Locate the cell with the specified text and output its (X, Y) center coordinate. 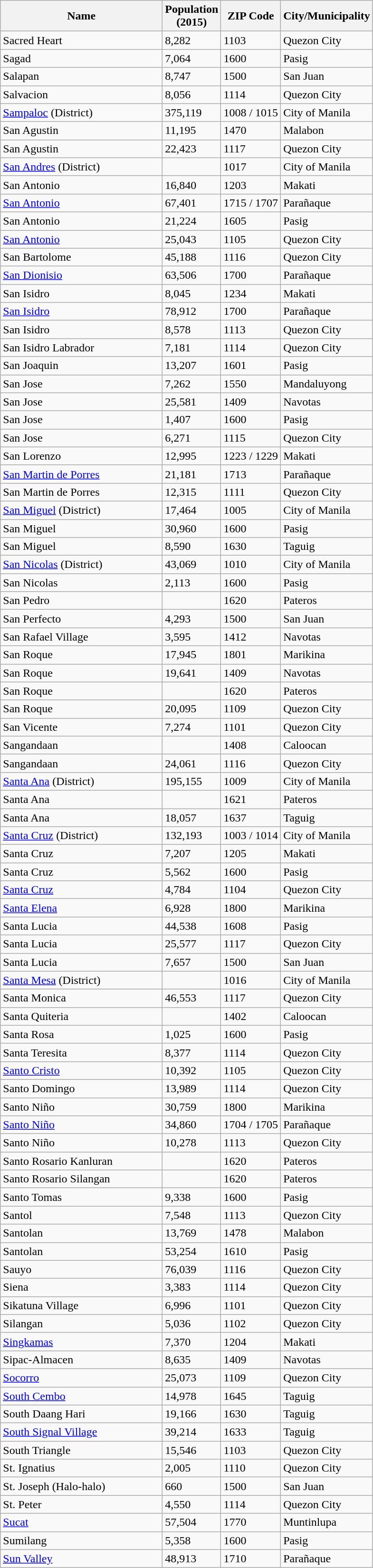
7,064 (192, 58)
San Nicolas (82, 583)
1,407 (192, 420)
15,546 (192, 1450)
Population(2015) (192, 16)
South Cembo (82, 1396)
9,338 (192, 1197)
Santo Rosario Silangan (82, 1179)
1008 / 1015 (251, 113)
1645 (251, 1396)
30,960 (192, 529)
7,548 (192, 1215)
1605 (251, 221)
1104 (251, 890)
16,840 (192, 185)
39,214 (192, 1432)
1601 (251, 366)
Santol (82, 1215)
5,358 (192, 1540)
6,271 (192, 438)
San Dionisio (82, 275)
195,155 (192, 781)
8,377 (192, 1052)
660 (192, 1486)
Santa Teresita (82, 1052)
1003 / 1014 (251, 836)
Sipac-Almacen (82, 1360)
Singkamas (82, 1341)
Silangan (82, 1323)
76,039 (192, 1269)
19,641 (192, 673)
3,383 (192, 1287)
South Triangle (82, 1450)
12,995 (192, 456)
Santo Rosario Kanluran (82, 1161)
1017 (251, 167)
2,005 (192, 1468)
8,056 (192, 94)
South Daang Hari (82, 1414)
1203 (251, 185)
Santa Monica (82, 998)
Santo Tomas (82, 1197)
San Vicente (82, 727)
Siena (82, 1287)
1115 (251, 438)
78,912 (192, 312)
Santa Rosa (82, 1034)
1633 (251, 1432)
10,392 (192, 1070)
Mandaluyong (327, 384)
1005 (251, 510)
7,370 (192, 1341)
5,562 (192, 872)
San Bartolome (82, 257)
Santo Domingo (82, 1088)
4,550 (192, 1504)
6,996 (192, 1305)
7,657 (192, 962)
8,747 (192, 76)
1110 (251, 1468)
1010 (251, 565)
25,581 (192, 402)
7,207 (192, 854)
1102 (251, 1323)
1801 (251, 655)
Sikatuna Village (82, 1305)
Sacred Heart (82, 40)
1715 / 1707 (251, 203)
Santa Ana (District) (82, 781)
11,195 (192, 131)
53,254 (192, 1251)
3,595 (192, 637)
Santo Cristo (82, 1070)
Santa Cruz (District) (82, 836)
48,913 (192, 1559)
Sucat (82, 1522)
1550 (251, 384)
30,759 (192, 1107)
San Nicolas (District) (82, 565)
132,193 (192, 836)
21,181 (192, 474)
4,293 (192, 619)
1637 (251, 817)
5,036 (192, 1323)
2,113 (192, 583)
34,860 (192, 1125)
1608 (251, 926)
8,578 (192, 330)
San Lorenzo (82, 456)
Santa Elena (82, 908)
67,401 (192, 203)
19,166 (192, 1414)
24,061 (192, 763)
13,769 (192, 1233)
Name (82, 16)
17,945 (192, 655)
46,553 (192, 998)
8,590 (192, 547)
25,043 (192, 239)
8,635 (192, 1360)
1223 / 1229 (251, 456)
21,224 (192, 221)
25,577 (192, 944)
6,928 (192, 908)
St. Peter (82, 1504)
18,057 (192, 817)
St. Ignatius (82, 1468)
San Joaquin (82, 366)
14,978 (192, 1396)
South Signal Village (82, 1432)
22,423 (192, 149)
1713 (251, 474)
Sun Valley (82, 1559)
Sagad (82, 58)
City/Municipality (327, 16)
St. Joseph (Halo-halo) (82, 1486)
1204 (251, 1341)
1478 (251, 1233)
20,095 (192, 709)
San Isidro Labrador (82, 348)
1205 (251, 854)
1111 (251, 492)
Salapan (82, 76)
San Rafael Village (82, 637)
45,188 (192, 257)
ZIP Code (251, 16)
7,274 (192, 727)
1412 (251, 637)
Muntinlupa (327, 1522)
4,784 (192, 890)
Sampaloc (District) (82, 113)
7,181 (192, 348)
1710 (251, 1559)
1009 (251, 781)
57,504 (192, 1522)
375,119 (192, 113)
Sumilang (82, 1540)
1,025 (192, 1034)
10,278 (192, 1143)
8,045 (192, 293)
1402 (251, 1016)
1016 (251, 980)
1770 (251, 1522)
Salvacion (82, 94)
8,282 (192, 40)
Sauyo (82, 1269)
43,069 (192, 565)
San Perfecto (82, 619)
San Pedro (82, 601)
1234 (251, 293)
1408 (251, 745)
1704 / 1705 (251, 1125)
1621 (251, 799)
25,073 (192, 1378)
13,989 (192, 1088)
1470 (251, 131)
63,506 (192, 275)
San Andres (District) (82, 167)
Santa Quiteria (82, 1016)
San Miguel (District) (82, 510)
13,207 (192, 366)
1610 (251, 1251)
12,315 (192, 492)
Santa Mesa (District) (82, 980)
44,538 (192, 926)
Socorro (82, 1378)
7,262 (192, 384)
17,464 (192, 510)
